Search for the cell housing the specified text and yield its (x, y) center coordinate. 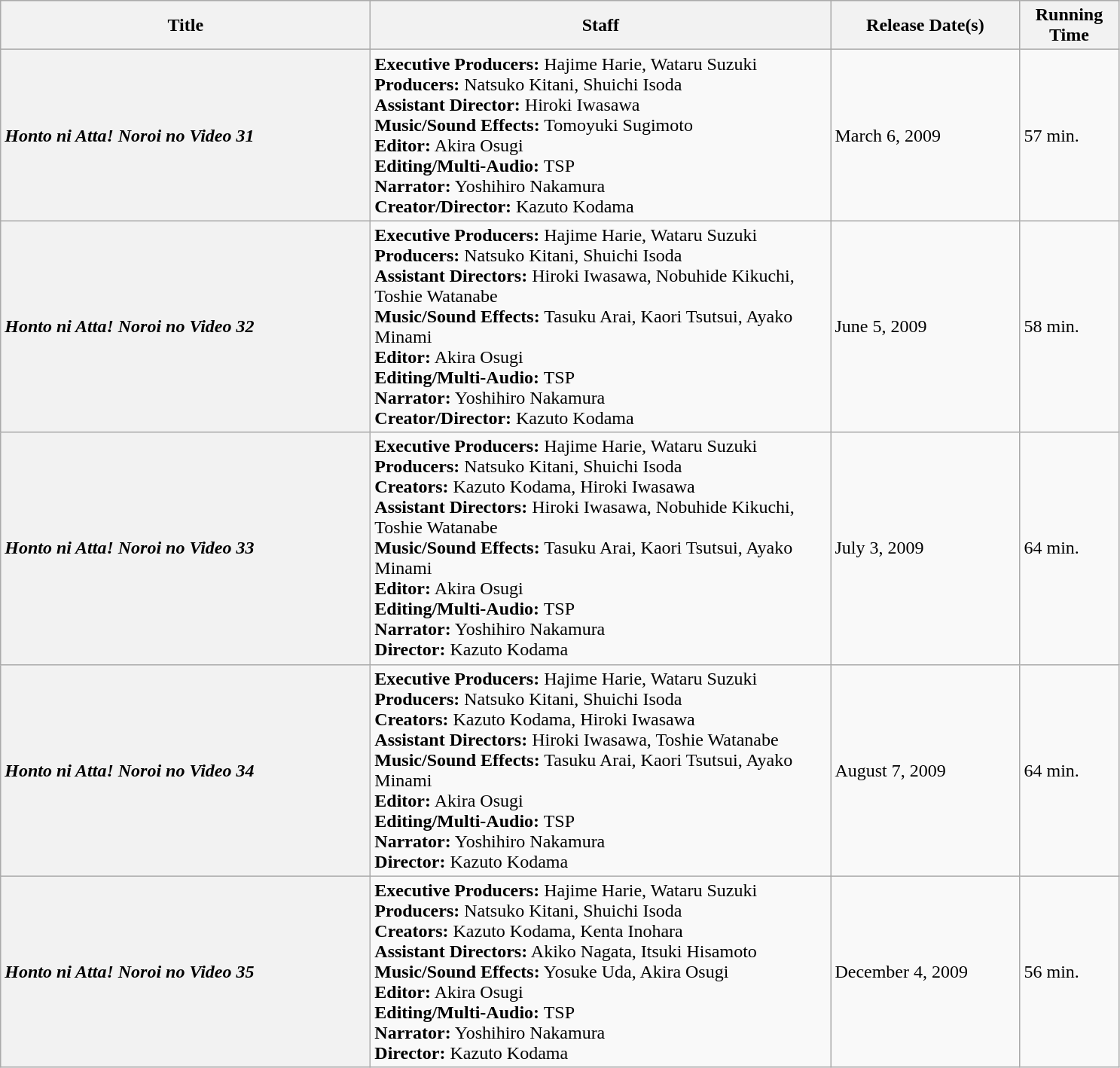
Honto ni Atta! Noroi no Video 35 (185, 972)
Honto ni Atta! Noroi no Video 33 (185, 548)
June 5, 2009 (925, 327)
58 min. (1070, 327)
July 3, 2009 (925, 548)
Honto ni Atta! Noroi no Video 31 (185, 136)
August 7, 2009 (925, 770)
57 min. (1070, 136)
Honto ni Atta! Noroi no Video 32 (185, 327)
Release Date(s) (925, 26)
March 6, 2009 (925, 136)
56 min. (1070, 972)
Staff (601, 26)
Honto ni Atta! Noroi no Video 34 (185, 770)
Running Time (1070, 26)
Title (185, 26)
December 4, 2009 (925, 972)
